Return the (X, Y) coordinate for the center point of the cell that contains the specified text.  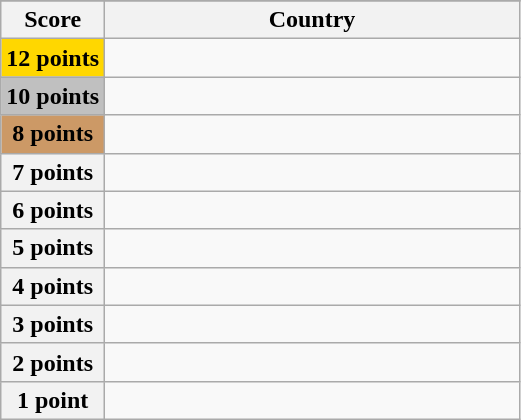
7 points (53, 172)
Score (53, 20)
4 points (53, 286)
5 points (53, 248)
12 points (53, 58)
8 points (53, 134)
6 points (53, 210)
3 points (53, 324)
1 point (53, 400)
Country (312, 20)
10 points (53, 96)
2 points (53, 362)
